Extract the (x, y) coordinate from the center of the cell holding the provided text.  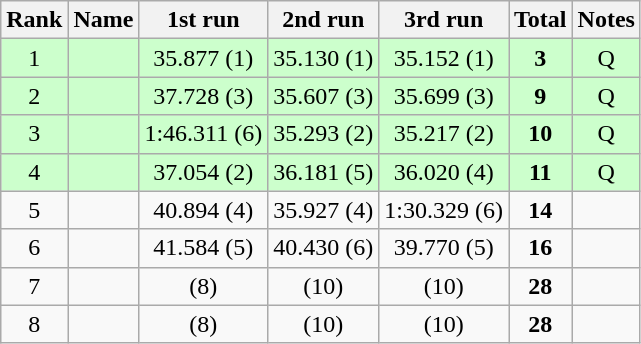
40.894 (4) (204, 210)
10 (540, 134)
Notes (606, 20)
2nd run (324, 20)
41.584 (5) (204, 248)
36.020 (4) (444, 172)
7 (34, 286)
40.430 (6) (324, 248)
37.054 (2) (204, 172)
35.293 (2) (324, 134)
Name (104, 20)
9 (540, 96)
2 (34, 96)
35.152 (1) (444, 58)
35.699 (3) (444, 96)
1st run (204, 20)
36.181 (5) (324, 172)
35.877 (1) (204, 58)
3rd run (444, 20)
39.770 (5) (444, 248)
4 (34, 172)
6 (34, 248)
1:30.329 (6) (444, 210)
37.728 (3) (204, 96)
35.217 (2) (444, 134)
8 (34, 324)
5 (34, 210)
14 (540, 210)
1:46.311 (6) (204, 134)
35.927 (4) (324, 210)
1 (34, 58)
Rank (34, 20)
35.130 (1) (324, 58)
35.607 (3) (324, 96)
11 (540, 172)
16 (540, 248)
Total (540, 20)
